Capture the cell that displays the provided text and extract its (x, y) central coordinate. 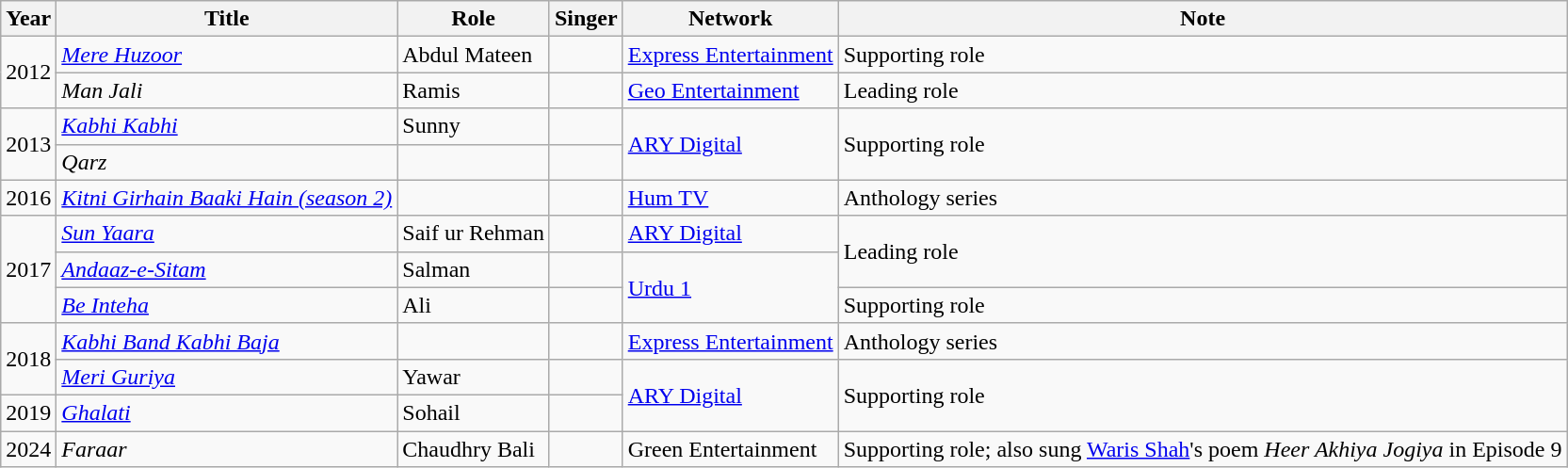
Saif ur Rehman (474, 234)
Network (731, 19)
Year (28, 19)
Ali (474, 305)
Kitni Girhain Baaki Hain (season 2) (227, 198)
Note (1203, 19)
Geo Entertainment (731, 90)
Role (474, 19)
Hum TV (731, 198)
2013 (28, 144)
Urdu 1 (731, 287)
Ghalati (227, 412)
Sunny (474, 126)
2017 (28, 269)
Be Inteha (227, 305)
Chaudhry Bali (474, 449)
Meri Guriya (227, 377)
Faraar (227, 449)
2018 (28, 359)
Qarz (227, 162)
Mere Huzoor (227, 55)
Salman (474, 269)
Kabhi Kabhi (227, 126)
Andaaz-e-Sitam (227, 269)
Sohail (474, 412)
2024 (28, 449)
Kabhi Band Kabhi Baja (227, 341)
Man Jali (227, 90)
Abdul Mateen (474, 55)
2019 (28, 412)
Yawar (474, 377)
Supporting role; also sung Waris Shah's poem Heer Akhiya Jogiya in Episode 9 (1203, 449)
Singer (586, 19)
Sun Yaara (227, 234)
2016 (28, 198)
Title (227, 19)
Ramis (474, 90)
2012 (28, 73)
Green Entertainment (731, 449)
